Provide the [X, Y] coordinate of the cell's center where the given text is located.  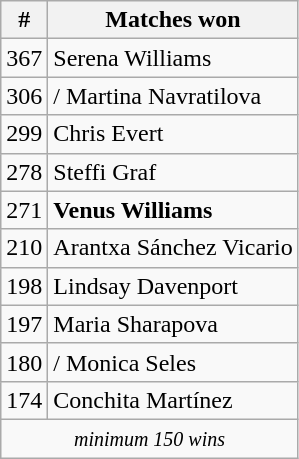
Maria Sharapova [173, 324]
Conchita Martínez [173, 400]
306 [24, 96]
# [24, 20]
Arantxa Sánchez Vicario [173, 248]
198 [24, 286]
210 [24, 248]
Chris Evert [173, 134]
Serena Williams [173, 58]
Steffi Graf [173, 172]
278 [24, 172]
/ Martina Navratilova [173, 96]
299 [24, 134]
197 [24, 324]
174 [24, 400]
/ Monica Seles [173, 362]
271 [24, 210]
Venus Williams [173, 210]
Lindsay Davenport [173, 286]
180 [24, 362]
minimum 150 wins [150, 438]
367 [24, 58]
Matches won [173, 20]
